Provide the [x, y] coordinate of the cell's center where the given text is located.  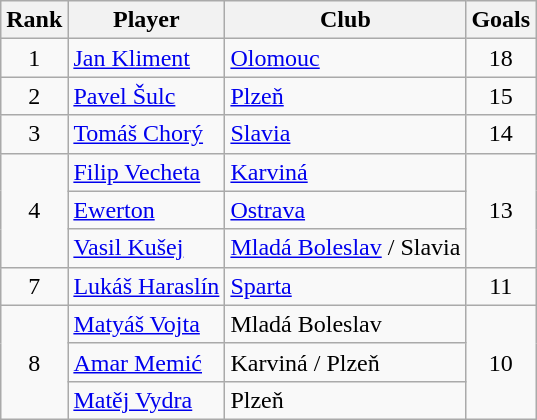
13 [501, 210]
1 [34, 58]
7 [34, 286]
Ostrava [346, 210]
2 [34, 96]
11 [501, 286]
Ewerton [146, 210]
14 [501, 134]
Karviná [346, 172]
Club [346, 20]
Olomouc [346, 58]
Jan Kliment [146, 58]
Rank [34, 20]
Amar Memić [146, 362]
Slavia [346, 134]
Player [146, 20]
8 [34, 362]
Tomáš Chorý [146, 134]
4 [34, 210]
15 [501, 96]
10 [501, 362]
Lukáš Haraslín [146, 286]
Matěj Vydra [146, 400]
Matyáš Vojta [146, 324]
Mladá Boleslav / Slavia [346, 248]
Karviná / Plzeň [346, 362]
Goals [501, 20]
Mladá Boleslav [346, 324]
18 [501, 58]
Pavel Šulc [146, 96]
3 [34, 134]
Filip Vecheta [146, 172]
Sparta [346, 286]
Vasil Kušej [146, 248]
